Provide the (x, y) coordinate of the cell's center where the given text is located.  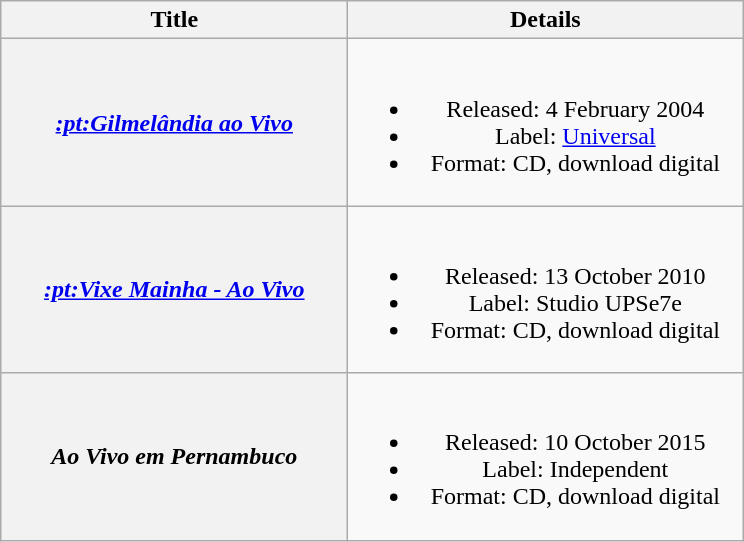
:pt:Gilmelândia ao Vivo (174, 122)
Details (546, 20)
Released: 13 October 2010Label: Studio UPSe7eFormat: CD, download digital (546, 290)
Released: 10 October 2015Label: IndependentFormat: CD, download digital (546, 456)
:pt:Vixe Mainha - Ao Vivo (174, 290)
Ao Vivo em Pernambuco (174, 456)
Released: 4 February 2004Label: UniversalFormat: CD, download digital (546, 122)
Title (174, 20)
